Detect which cell encompasses the target text, then output its [x, y] center coordinate. 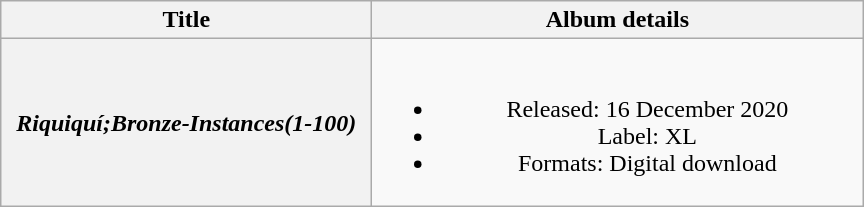
Title [186, 20]
Riquiquí;Bronze-Instances(1-100) [186, 122]
Album details [618, 20]
Released: 16 December 2020Label: XLFormats: Digital download [618, 122]
